Provide the [X, Y] coordinate of the cell's center where the given text is located.  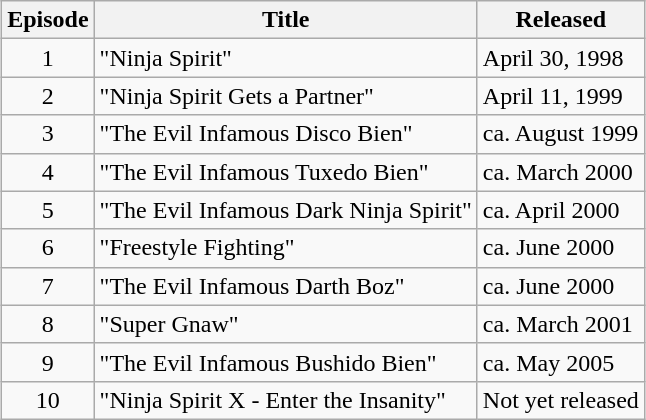
Episode [48, 20]
Title [286, 20]
"Super Gnaw" [286, 324]
1 [48, 58]
9 [48, 362]
"The Evil Infamous Disco Bien" [286, 134]
April 11, 1999 [560, 96]
Not yet released [560, 400]
10 [48, 400]
ca. March 2001 [560, 324]
ca. May 2005 [560, 362]
"The Evil Infamous Bushido Bien" [286, 362]
3 [48, 134]
5 [48, 210]
ca. April 2000 [560, 210]
April 30, 1998 [560, 58]
"Ninja Spirit X - Enter the Insanity" [286, 400]
2 [48, 96]
8 [48, 324]
7 [48, 286]
Released [560, 20]
"Ninja Spirit" [286, 58]
"Ninja Spirit Gets a Partner" [286, 96]
6 [48, 248]
"The Evil Infamous Dark Ninja Spirit" [286, 210]
"The Evil Infamous Tuxedo Bien" [286, 172]
"Freestyle Fighting" [286, 248]
ca. August 1999 [560, 134]
ca. March 2000 [560, 172]
4 [48, 172]
"The Evil Infamous Darth Boz" [286, 286]
